Determine the [X, Y] coordinate at the center of the cell enclosing the given text.  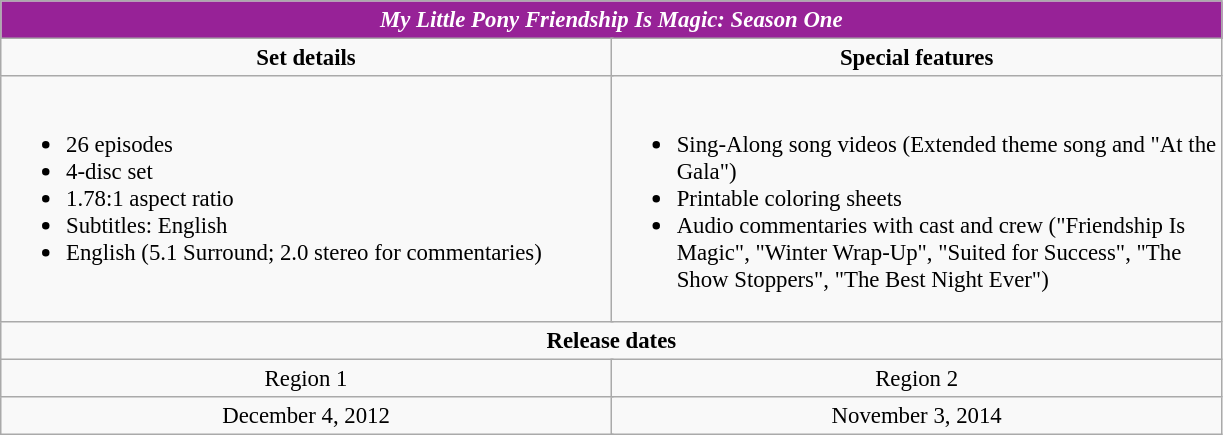
November 3, 2014 [916, 415]
Release dates [612, 340]
26 episodes4-disc set1.78:1 aspect ratioSubtitles: EnglishEnglish (5.1 Surround; 2.0 stereo for commentaries) [306, 198]
December 4, 2012 [306, 415]
My Little Pony Friendship Is Magic: Season One [612, 20]
Region 1 [306, 378]
Region 2 [916, 378]
Set details [306, 58]
Special features [916, 58]
